Provide the [X, Y] coordinate of the cell's center where the given text is located.  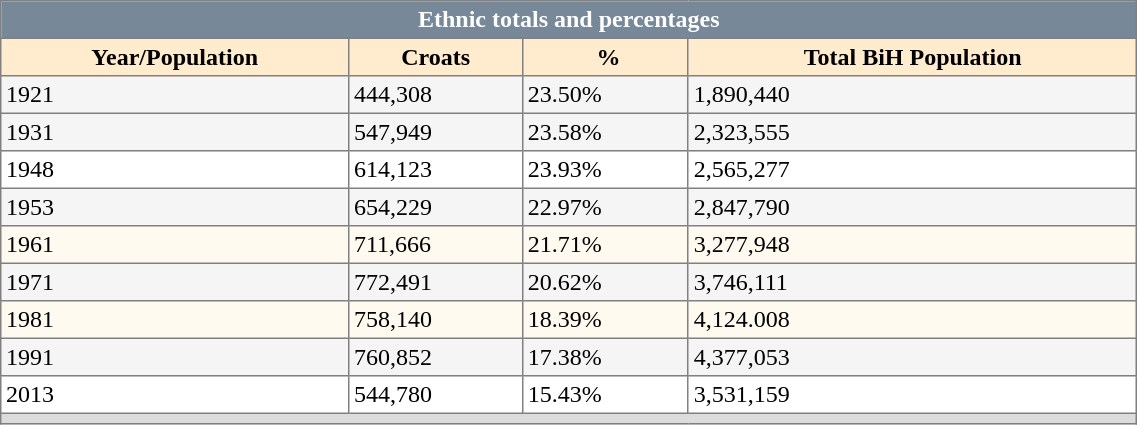
1981 [175, 320]
2,323,555 [912, 132]
2,565,277 [912, 170]
3,746,111 [912, 282]
1953 [175, 207]
654,229 [436, 207]
15.43% [605, 395]
4,124.008 [912, 320]
1,890,440 [912, 95]
23.93% [605, 170]
2,847,790 [912, 207]
1991 [175, 357]
544,780 [436, 395]
% [605, 57]
772,491 [436, 282]
760,852 [436, 357]
23.50% [605, 95]
21.71% [605, 245]
1931 [175, 132]
547,949 [436, 132]
2013 [175, 395]
Total BiH Population [912, 57]
4,377,053 [912, 357]
1921 [175, 95]
20.62% [605, 282]
711,666 [436, 245]
614,123 [436, 170]
Year/Population [175, 57]
Ethnic totals and percentages [569, 20]
758,140 [436, 320]
1971 [175, 282]
3,277,948 [912, 245]
22.97% [605, 207]
17.38% [605, 357]
23.58% [605, 132]
1961 [175, 245]
1948 [175, 170]
3,531,159 [912, 395]
18.39% [605, 320]
444,308 [436, 95]
Croats [436, 57]
